Locate the cell with the specified text and output its (x, y) center coordinate. 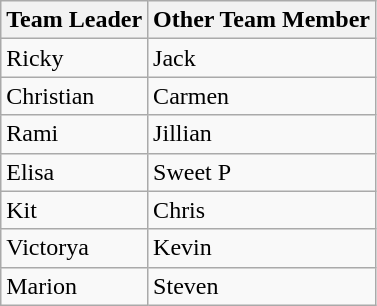
Other Team Member (262, 20)
Jack (262, 58)
Rami (74, 134)
Victorya (74, 248)
Elisa (74, 172)
Team Leader (74, 20)
Chris (262, 210)
Kevin (262, 248)
Marion (74, 286)
Kit (74, 210)
Jillian (262, 134)
Sweet P (262, 172)
Steven (262, 286)
Ricky (74, 58)
Carmen (262, 96)
Christian (74, 96)
